Return [x, y] of the center of cell containing provided text 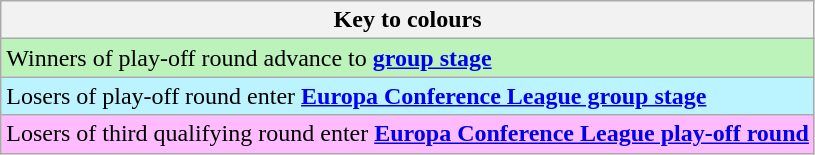
Key to colours [408, 20]
Losers of third qualifying round enter Europa Conference League play-off round [408, 134]
Losers of play-off round enter Europa Conference League group stage [408, 96]
Winners of play-off round advance to group stage [408, 58]
